Detect which cell encompasses the target text, then output its (X, Y) center coordinate. 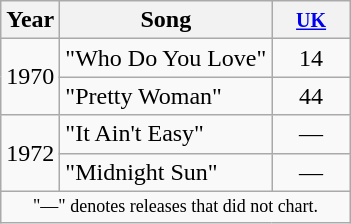
44 (312, 96)
"Who Do You Love" (166, 58)
Song (166, 20)
"Pretty Woman" (166, 96)
1970 (30, 77)
Year (30, 20)
"—" denotes releases that did not chart. (176, 206)
"Midnight Sun" (166, 172)
1972 (30, 153)
"It Ain't Easy" (166, 134)
UK (312, 20)
14 (312, 58)
